Scan for the cell matching the given text and deliver its (x, y) coordinate at center. 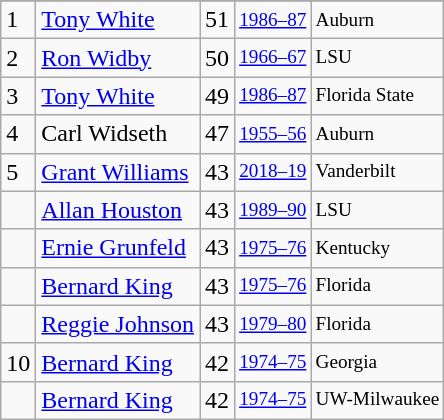
Carl Widseth (118, 134)
50 (218, 58)
3 (18, 96)
Ron Widby (118, 58)
UW-Milwaukee (378, 400)
Ernie Grunfeld (118, 248)
1979–80 (273, 324)
51 (218, 20)
1989–90 (273, 210)
Grant Williams (118, 172)
Reggie Johnson (118, 324)
Vanderbilt (378, 172)
Allan Houston (118, 210)
2 (18, 58)
2018–19 (273, 172)
10 (18, 362)
5 (18, 172)
49 (218, 96)
Kentucky (378, 248)
1966–67 (273, 58)
47 (218, 134)
1955–56 (273, 134)
1 (18, 20)
Georgia (378, 362)
Florida State (378, 96)
4 (18, 134)
